Capture the cell that displays the provided text and extract its (x, y) central coordinate. 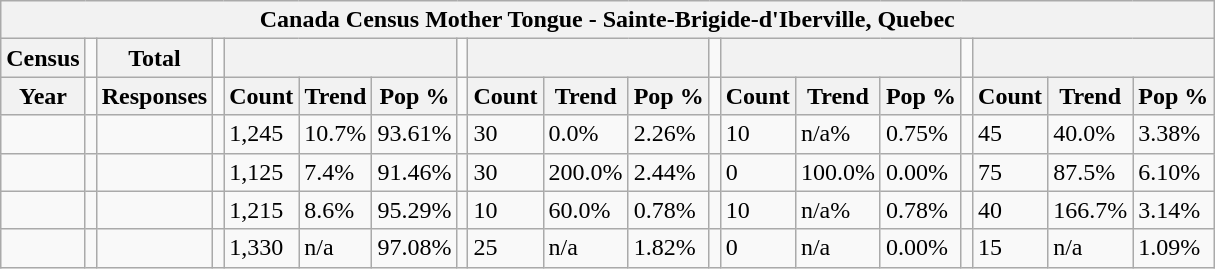
Responses (154, 96)
Total (154, 58)
6.10% (1174, 172)
10.7% (336, 134)
3.14% (1174, 210)
1.82% (668, 248)
3.38% (1174, 134)
100.0% (838, 172)
60.0% (586, 210)
1,215 (262, 210)
1,245 (262, 134)
1,330 (262, 248)
40.0% (1090, 134)
95.29% (414, 210)
Year (43, 96)
Canada Census Mother Tongue - Sainte-Brigide-d'Iberville, Quebec (608, 20)
Census (43, 58)
1,125 (262, 172)
0.75% (920, 134)
7.4% (336, 172)
15 (1010, 248)
166.7% (1090, 210)
2.26% (668, 134)
91.46% (414, 172)
8.6% (336, 210)
93.61% (414, 134)
97.08% (414, 248)
25 (506, 248)
40 (1010, 210)
0.0% (586, 134)
45 (1010, 134)
200.0% (586, 172)
75 (1010, 172)
1.09% (1174, 248)
2.44% (668, 172)
87.5% (1090, 172)
